Identify which cell holds the provided text, then report its (X, Y) central coordinate. 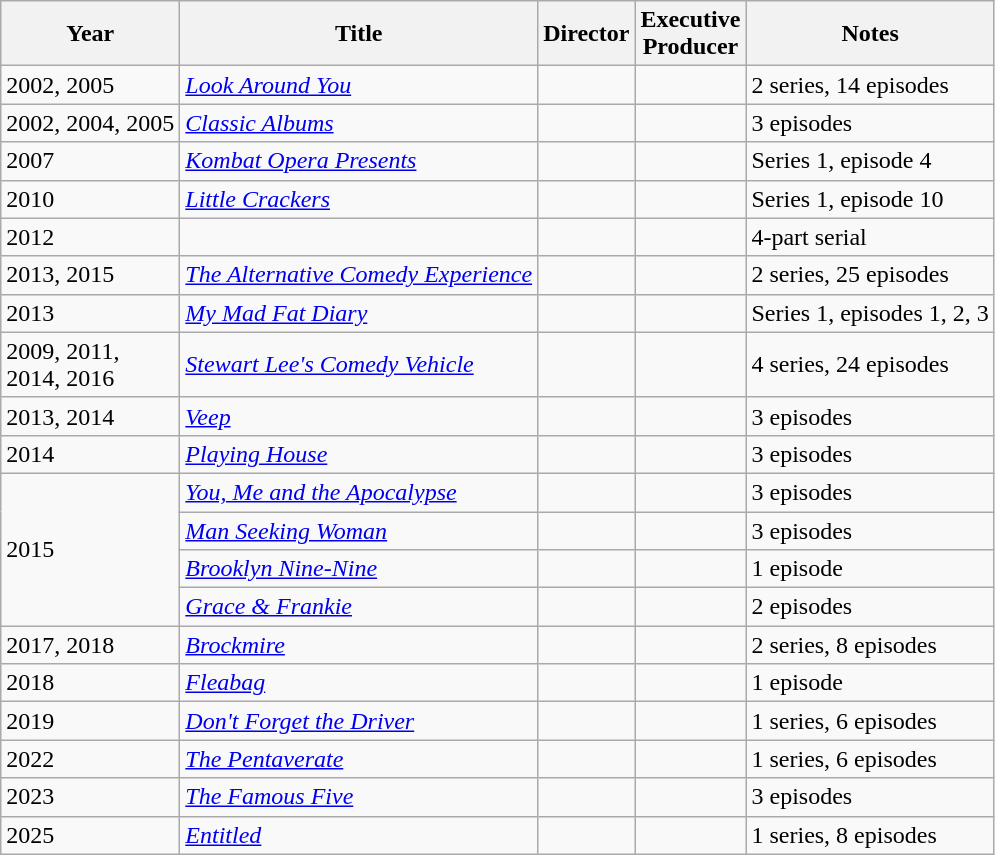
2 series, 25 episodes (870, 275)
2014 (90, 454)
Fleabag (359, 683)
ExecutiveProducer (690, 34)
2007 (90, 161)
2019 (90, 721)
4-part serial (870, 237)
Year (90, 34)
The Alternative Comedy Experience (359, 275)
Veep (359, 416)
2013, 2014 (90, 416)
2009, 2011,2014, 2016 (90, 364)
2002, 2005 (90, 85)
Director (586, 34)
The Pentaverate (359, 759)
2 episodes (870, 607)
2022 (90, 759)
2023 (90, 797)
Little Crackers (359, 199)
2 series, 14 episodes (870, 85)
You, Me and the Apocalypse (359, 492)
Grace & Frankie (359, 607)
Notes (870, 34)
Stewart Lee's Comedy Vehicle (359, 364)
The Famous Five (359, 797)
Entitled (359, 835)
2012 (90, 237)
Kombat Opera Presents (359, 161)
2013, 2015 (90, 275)
2 series, 8 episodes (870, 645)
2013 (90, 313)
Series 1, episodes 1, 2, 3 (870, 313)
Playing House (359, 454)
Don't Forget the Driver (359, 721)
2002, 2004, 2005 (90, 123)
4 series, 24 episodes (870, 364)
1 series, 8 episodes (870, 835)
Man Seeking Woman (359, 531)
Series 1, episode 4 (870, 161)
Series 1, episode 10 (870, 199)
Classic Albums (359, 123)
Brooklyn Nine-Nine (359, 569)
2025 (90, 835)
Title (359, 34)
My Mad Fat Diary (359, 313)
2017, 2018 (90, 645)
2018 (90, 683)
Look Around You (359, 85)
2015 (90, 549)
Brockmire (359, 645)
2010 (90, 199)
